For the text-containing cell, return its midpoint in [X, Y] coordinate format. 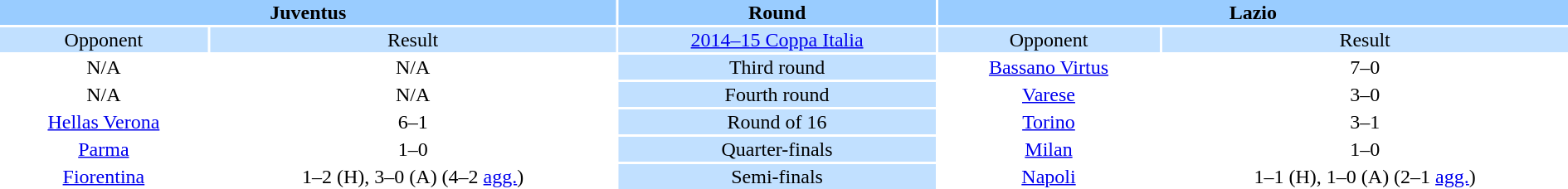
Fiorentina [104, 177]
Torino [1049, 122]
3–0 [1365, 94]
3–1 [1365, 122]
Third round [777, 67]
Parma [104, 149]
Quarter-finals [777, 149]
Fourth round [777, 94]
Hellas Verona [104, 122]
Round [777, 12]
7–0 [1365, 67]
Semi-finals [777, 177]
Milan [1049, 149]
1–1 (H), 1–0 (A) (2–1 agg.) [1365, 177]
Napoli [1049, 177]
2014–15 Coppa Italia [777, 40]
1–2 (H), 3–0 (A) (4–2 agg.) [413, 177]
6–1 [413, 122]
Round of 16 [777, 122]
Lazio [1253, 12]
Bassano Virtus [1049, 67]
Juventus [308, 12]
Varese [1049, 94]
